Output the (X, Y) coordinate of the center of the cell containing the given text.  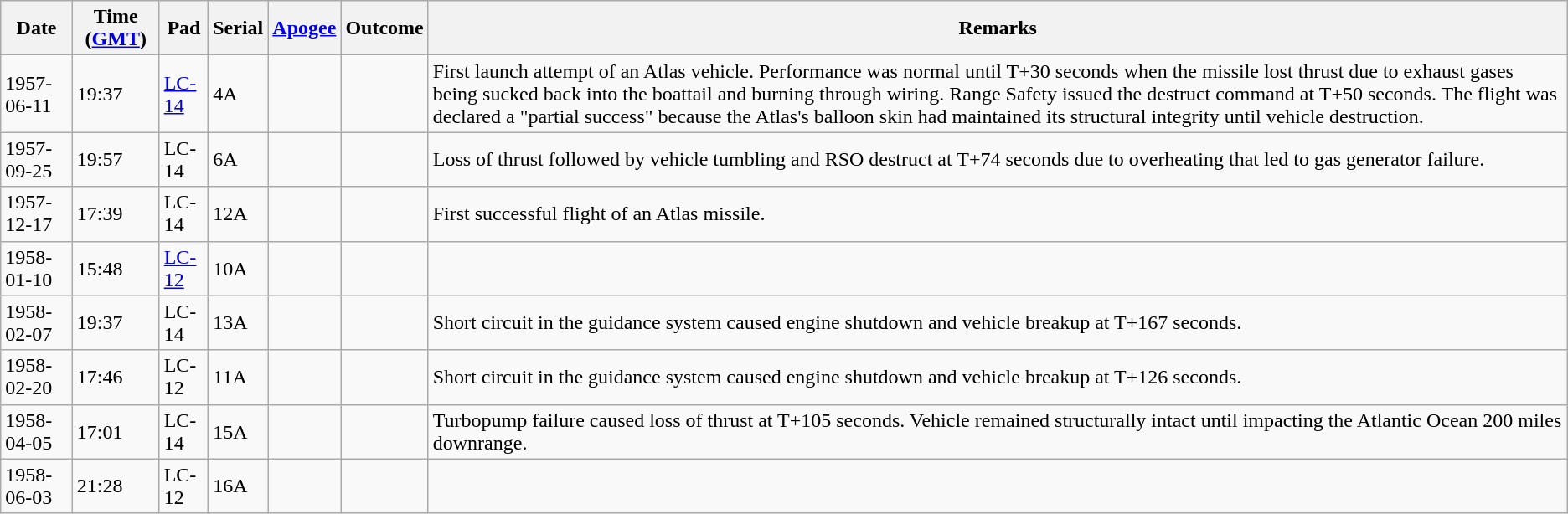
4A (238, 94)
Loss of thrust followed by vehicle tumbling and RSO destruct at T+74 seconds due to overheating that led to gas generator failure. (998, 159)
Date (37, 28)
Serial (238, 28)
Pad (184, 28)
1958-01-10 (37, 268)
Time (GMT) (116, 28)
Apogee (305, 28)
1958-02-07 (37, 323)
1957-06-11 (37, 94)
13A (238, 323)
1958-06-03 (37, 486)
12A (238, 214)
First successful flight of an Atlas missile. (998, 214)
1958-02-20 (37, 377)
1957-12-17 (37, 214)
10A (238, 268)
Outcome (384, 28)
1957-09-25 (37, 159)
Short circuit in the guidance system caused engine shutdown and vehicle breakup at T+167 seconds. (998, 323)
19:57 (116, 159)
17:01 (116, 432)
1958-04-05 (37, 432)
15A (238, 432)
6A (238, 159)
11A (238, 377)
15:48 (116, 268)
21:28 (116, 486)
16A (238, 486)
Remarks (998, 28)
17:46 (116, 377)
17:39 (116, 214)
Short circuit in the guidance system caused engine shutdown and vehicle breakup at T+126 seconds. (998, 377)
